Locate the cell with the specified text and output its (x, y) center coordinate. 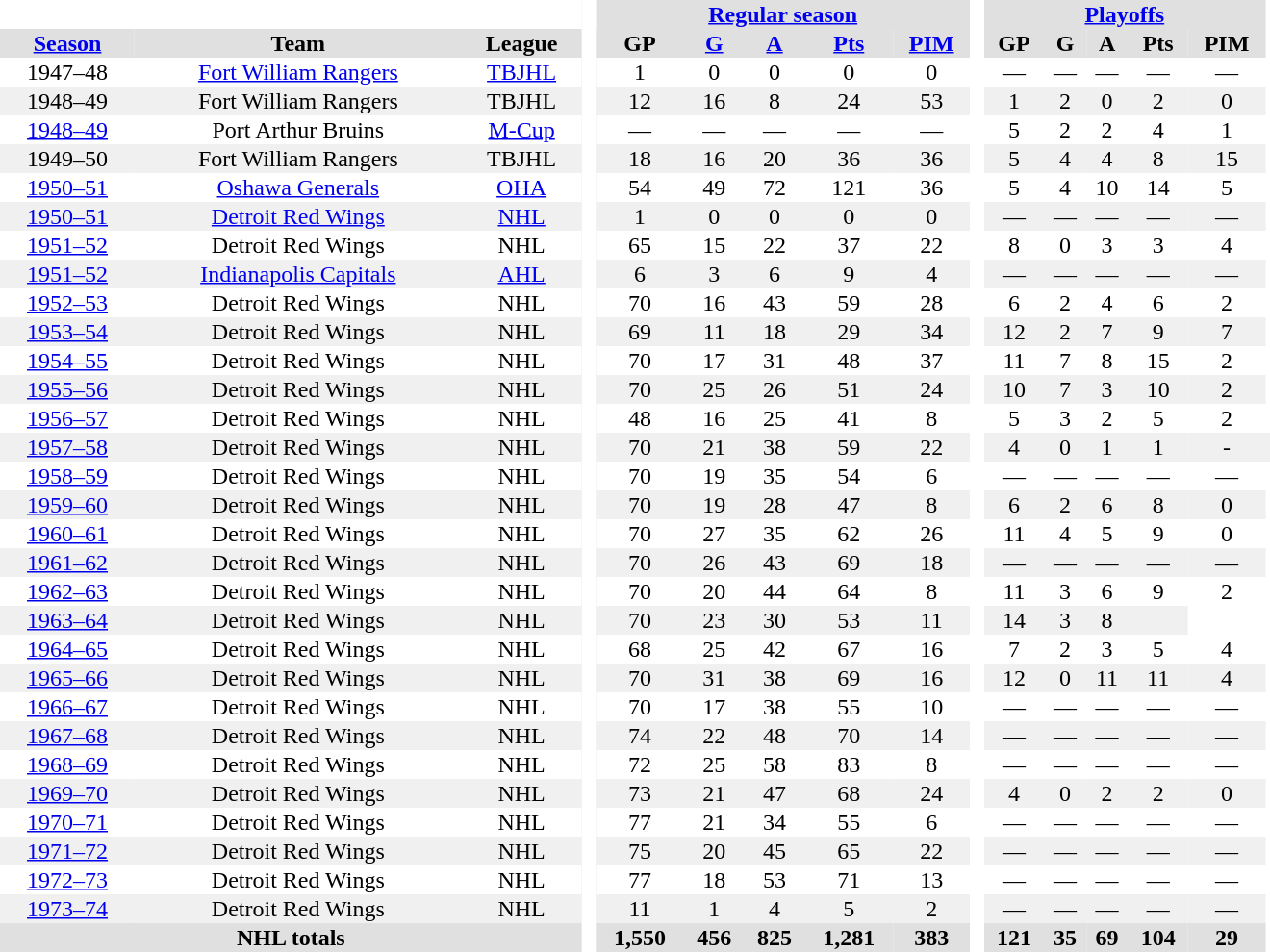
Port Arthur Bruins (298, 130)
1969–70 (67, 793)
23 (714, 620)
1971–72 (67, 851)
1962–63 (67, 591)
1947–48 (67, 72)
67 (849, 649)
1966–67 (67, 707)
62 (849, 534)
1960–61 (67, 534)
1965–66 (67, 678)
74 (640, 736)
825 (775, 938)
Indianapolis Capitals (298, 274)
75 (640, 851)
1,281 (849, 938)
1949–50 (67, 159)
1953–54 (67, 332)
30 (775, 620)
13 (931, 880)
- (1227, 447)
NHL totals (291, 938)
45 (775, 851)
58 (775, 764)
83 (849, 764)
1968–69 (67, 764)
1957–58 (67, 447)
456 (714, 938)
64 (849, 591)
Regular season (783, 14)
1954–55 (67, 361)
49 (714, 188)
1955–56 (67, 389)
1970–71 (67, 822)
M-Cup (521, 130)
1,550 (640, 938)
104 (1158, 938)
OHA (521, 188)
League (521, 43)
1959–60 (67, 505)
1958–59 (67, 476)
AHL (521, 274)
Oshawa Generals (298, 188)
42 (775, 649)
44 (775, 591)
73 (640, 793)
1956–57 (67, 418)
1961–62 (67, 563)
1952–53 (67, 303)
1973–74 (67, 909)
1964–65 (67, 649)
Playoffs (1125, 14)
1972–73 (67, 880)
41 (849, 418)
383 (931, 938)
71 (849, 880)
1967–68 (67, 736)
Team (298, 43)
51 (849, 389)
1963–64 (67, 620)
Season (67, 43)
27 (714, 534)
